Determine the (X, Y) coordinate at the center of the cell enclosing the given text.  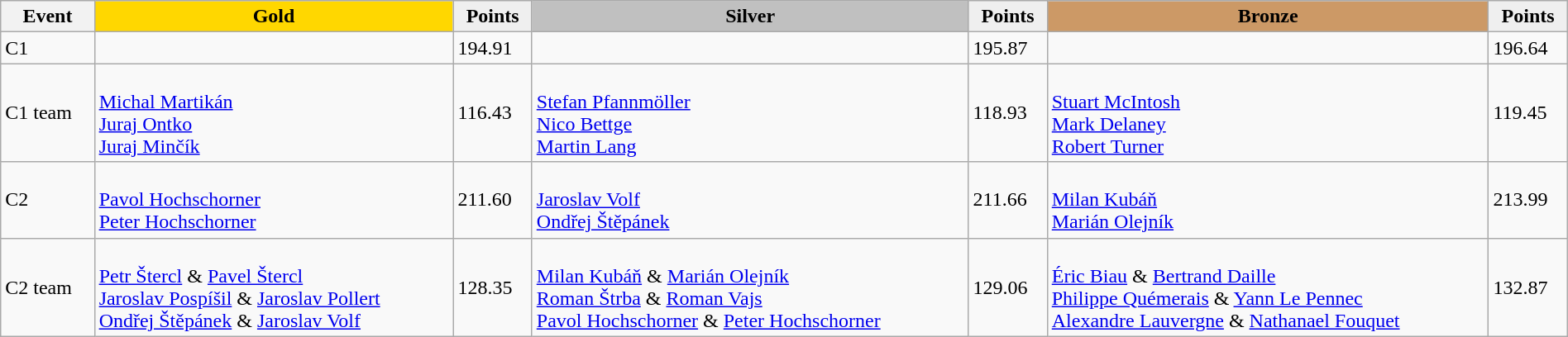
128.35 (493, 287)
194.91 (493, 48)
C1 team (48, 112)
Silver (750, 17)
C2 (48, 200)
Milan Kubáň & Marián OlejníkRoman Štrba & Roman VajsPavol Hochschorner & Peter Hochschorner (750, 287)
Michal MartikánJuraj OntkoJuraj Minčík (274, 112)
C2 team (48, 287)
Gold (274, 17)
211.66 (1007, 200)
Petr Štercl & Pavel ŠterclJaroslav Pospíšil & Jaroslav PollertOndřej Štěpánek & Jaroslav Volf (274, 287)
Éric Biau & Bertrand DaillePhilippe Quémerais & Yann Le PennecAlexandre Lauvergne & Nathanael Fouquet (1268, 287)
Stefan PfannmöllerNico BettgeMartin Lang (750, 112)
129.06 (1007, 287)
213.99 (1528, 200)
Jaroslav VolfOndřej Štěpánek (750, 200)
196.64 (1528, 48)
C1 (48, 48)
Bronze (1268, 17)
116.43 (493, 112)
195.87 (1007, 48)
Event (48, 17)
132.87 (1528, 287)
118.93 (1007, 112)
Milan KubáňMarián Olejník (1268, 200)
211.60 (493, 200)
Pavol HochschornerPeter Hochschorner (274, 200)
119.45 (1528, 112)
Stuart McIntoshMark DelaneyRobert Turner (1268, 112)
